Return [X, Y] of the center of cell containing provided text 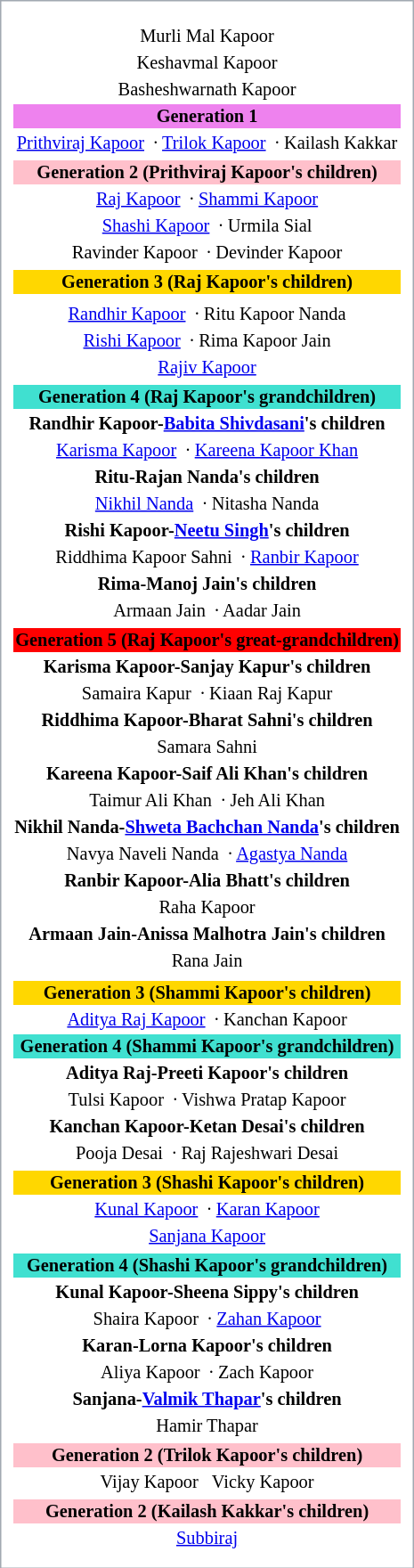
Sanjana-Valmik Thapar's children [207, 1399]
Samaira Kapur · Kiaan Raj Kapur [207, 693]
Generation 5 (Raj Kapoor's great-grandchildren) [207, 640]
Murli Mal Kapoor [207, 36]
Samara Sahni [207, 747]
Armaan Jain-Anissa Malhotra Jain's children [207, 934]
Sanjana Kapoor [207, 1237]
Kunal Kapoor-Sheena Sippy's children [207, 1292]
Generation 2 (Trilok Kapoor's children) [207, 1456]
Generation 4 (Shashi Kapoor's grandchildren) [207, 1265]
Aditya Raj-Preeti Kapoor's children [207, 1073]
Generation 3 (Shammi Kapoor's children) [207, 992]
Rajiv Kapoor [207, 367]
Armaan Jain · Aadar Jain [207, 611]
Randhir Kapoor-Babita Shivdasani's children [207, 424]
Raha Kapoor [207, 907]
Karisma Kapoor-Sanjay Kapur's children [207, 666]
Generation 3 (Raj Kapoor's children) [207, 282]
Pooja Desai · Raj Rajeshwari Desai [207, 1153]
Generation 3 (Shashi Kapoor's children) [207, 1183]
Generation 1 [207, 116]
Kunal Kapoor · Karan Kapoor [207, 1210]
Rima-Manoj Jain's children [207, 584]
Riddhima Kapoor-Bharat Sahni's children [207, 720]
Shashi Kapoor · Urmila Sial [207, 226]
Hamir Thapar [207, 1425]
Nikhil Nanda · Nitasha Nanda [207, 504]
Rana Jain [207, 960]
Raj Kapoor · Shammi Kapoor [207, 200]
Shaira Kapoor · Zahan Kapoor [207, 1319]
Kanchan Kapoor-Ketan Desai's children [207, 1126]
Taimur Ali Khan · Jeh Ali Khan [207, 800]
Subbiraj [207, 1538]
Kareena Kapoor-Saif Ali Khan's children [207, 773]
Ritu-Rajan Nanda's children [207, 478]
Ranbir Kapoor-Alia Bhatt's children [207, 880]
Karisma Kapoor · Kareena Kapoor Khan [207, 451]
Navya Naveli Nanda · Agastya Nanda [207, 853]
Generation 4 (Raj Kapoor's grandchildren) [207, 397]
Nikhil Nanda-Shweta Bachchan Nanda's children [207, 827]
Tulsi Kapoor · Vishwa Pratap Kapoor [207, 1099]
Rishi Kapoor · Rima Kapoor Jain [207, 340]
Randhir Kapoor · Ritu Kapoor Nanda [207, 314]
Generation 2 (Prithviraj Kapoor's children) [207, 173]
Aditya Raj Kapoor · Kanchan Kapoor [207, 1019]
Vijay Kapoor Vicky Kapoor [207, 1482]
Keshavmal Kapoor [207, 62]
Generation 2 (Kailash Kakkar's children) [207, 1511]
Basheshwarnath Kapoor [207, 89]
Riddhima Kapoor Sahni · Ranbir Kapoor [207, 558]
Rishi Kapoor-Neetu Singh's children [207, 531]
Prithviraj Kapoor · Trilok Kapoor · Kailash Kakkar [207, 143]
Aliya Kapoor · Zach Kapoor [207, 1372]
Karan-Lorna Kapoor's children [207, 1345]
Generation 4 (Shammi Kapoor's grandchildren) [207, 1046]
Ravinder Kapoor · Devinder Kapoor [207, 253]
